Detect which cell encompasses the target text, then output its [x, y] center coordinate. 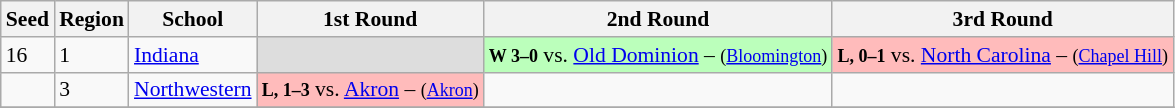
W 3–0 vs. Old Dominion – (Bloomington) [658, 55]
3 [92, 90]
2nd Round [658, 19]
Northwestern [193, 90]
Seed [28, 19]
L, 0–1 vs. North Carolina – (Chapel Hill) [1002, 55]
School [193, 19]
L, 1–3 vs. Akron – (Akron) [370, 90]
1 [92, 55]
1st Round [370, 19]
Indiana [193, 55]
Region [92, 19]
3rd Round [1002, 19]
16 [28, 55]
